Pinpoint the cell where the given text exists, returning its (x, y) midpoint coordinate. 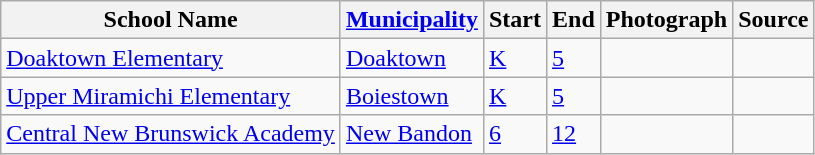
Central New Brunswick Academy (171, 134)
Start (514, 20)
Doaktown Elementary (171, 58)
6 (514, 134)
End (574, 20)
Photograph (666, 20)
School Name (171, 20)
Upper Miramichi Elementary (171, 96)
Source (774, 20)
Municipality (412, 20)
Boiestown (412, 96)
Doaktown (412, 58)
12 (574, 134)
New Bandon (412, 134)
